From the cell containing the given text, extract its center point as (x, y) coordinate. 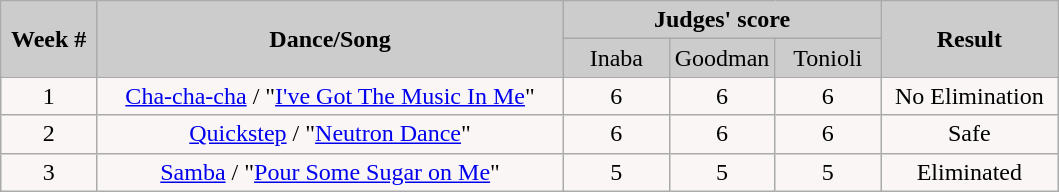
2 (49, 134)
Eliminated (970, 172)
Dance/Song (330, 39)
Samba / "Pour Some Sugar on Me" (330, 172)
Result (970, 39)
Tonioli (828, 58)
Judges' score (722, 20)
1 (49, 96)
Quickstep / "Neutron Dance" (330, 134)
Inaba (616, 58)
Goodman (722, 58)
Safe (970, 134)
3 (49, 172)
Week # (49, 39)
Cha-cha-cha / "I've Got The Music In Me" (330, 96)
No Elimination (970, 96)
